Determine the [x, y] coordinate at the center of the cell enclosing the given text.  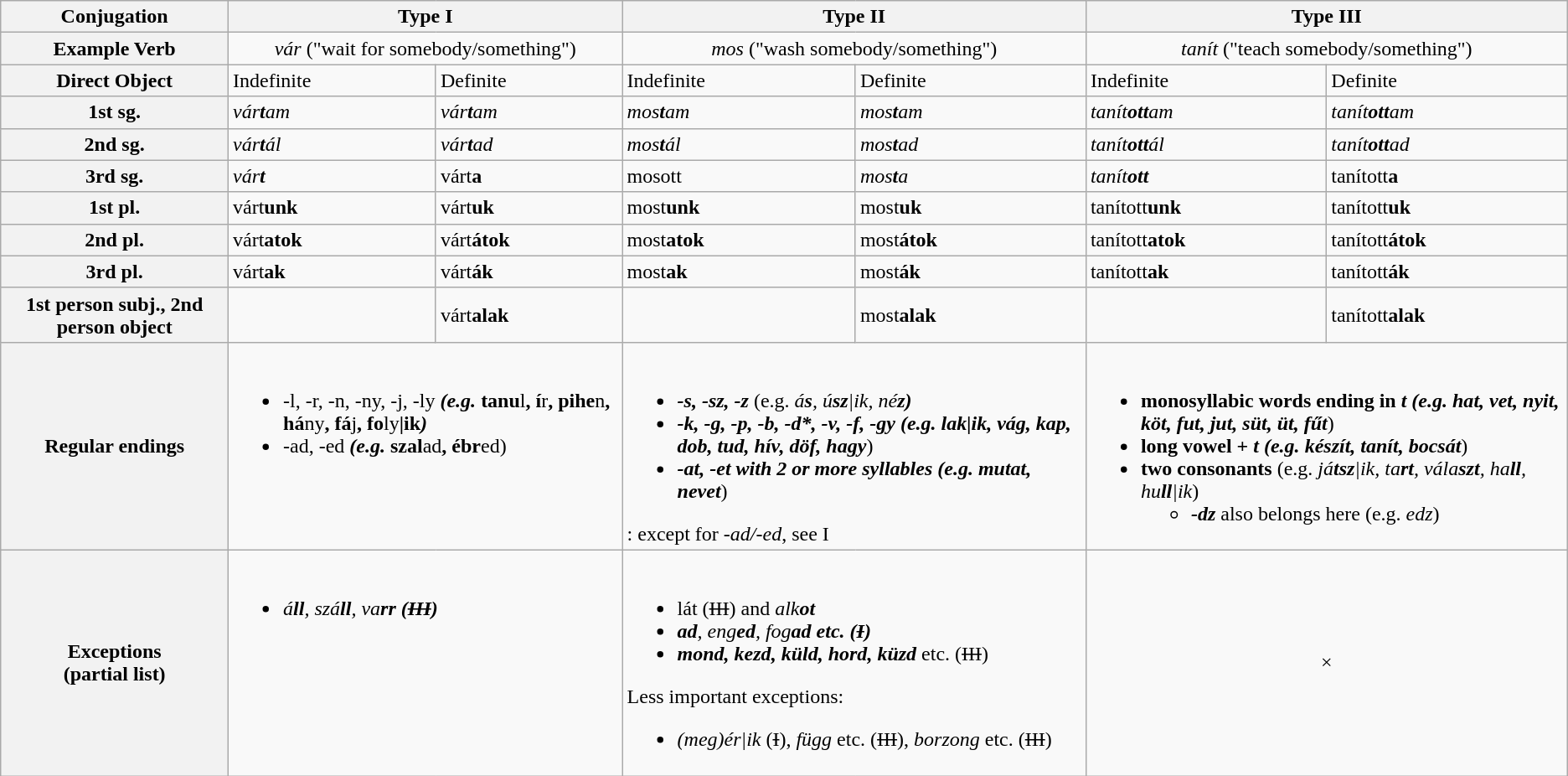
tanított [1206, 176]
mostad [970, 144]
mostunk [739, 208]
tanítottunk [1206, 208]
mosta [970, 176]
1st person subj., 2nd person object [115, 315]
vár ("wait for somebody/something") [426, 49]
várta [529, 176]
tanítottuk [1447, 208]
vártuk [529, 208]
Type I [426, 17]
vártad [529, 144]
2nd pl. [115, 240]
mosták [970, 272]
mostatok [739, 240]
mostuk [970, 208]
mostátok [970, 240]
1st pl. [115, 208]
tanítottál [1206, 144]
Type II [854, 17]
vártalak [529, 315]
mostál [739, 144]
tanította [1447, 176]
Direct Object [115, 80]
vártátok [529, 240]
vártunk [333, 208]
vártak [333, 272]
2nd sg. [115, 144]
× [1327, 662]
Example Verb [115, 49]
mosott [739, 176]
tanítottátok [1447, 240]
1st sg. [115, 112]
3rd sg. [115, 176]
vártál [333, 144]
Exceptions(partial list) [115, 662]
tanítottatok [1206, 240]
tanítottak [1206, 272]
mostak [739, 272]
tanít ("teach somebody/something") [1327, 49]
Type III [1327, 17]
tanítottad [1447, 144]
-l, -r, -n, -ny, -j, -ly (e.g. tanul, ír, pihen, hány, fáj, foly|ik)-ad, -ed (e.g. szalad, ébred) [426, 446]
Regular endings [115, 446]
3rd pl. [115, 272]
várt [333, 176]
tanítottalak [1447, 315]
vártatok [333, 240]
mostalak [970, 315]
Conjugation [115, 17]
tanították [1447, 272]
mos ("wash somebody/something") [854, 49]
várták [529, 272]
áll, száll, varr (III) [426, 662]
